Search for the cell housing the specified text and yield its (x, y) center coordinate. 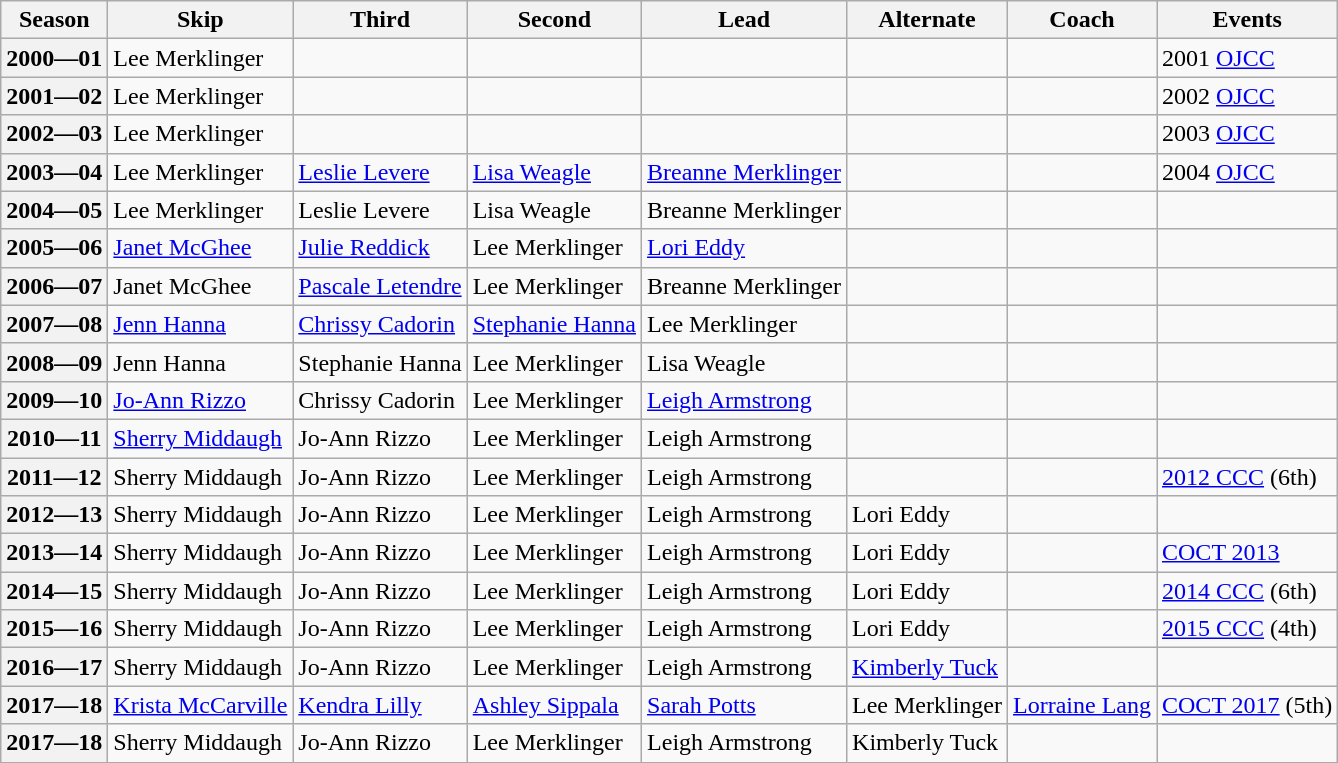
2014—15 (54, 591)
2012 CCC (6th) (1246, 477)
2006—07 (54, 286)
2009—10 (54, 400)
Season (54, 20)
2001—02 (54, 96)
2008—09 (54, 362)
Ashley Sippala (554, 705)
2015—16 (54, 629)
COCT 2017 (5th) (1246, 705)
Alternate (928, 20)
2003 OJCC (1246, 134)
Krista McCarville (200, 705)
2015 CCC (4th) (1246, 629)
2007—08 (54, 324)
2005—06 (54, 248)
Third (380, 20)
2013—14 (54, 553)
COCT 2013 (1246, 553)
2016—17 (54, 667)
2010—11 (54, 438)
2002—03 (54, 134)
Lorraine Lang (1082, 705)
2003—04 (54, 172)
Second (554, 20)
Skip (200, 20)
Sarah Potts (744, 705)
Kendra Lilly (380, 705)
Pascale Letendre (380, 286)
2004—05 (54, 210)
2000—01 (54, 58)
2002 OJCC (1246, 96)
2014 CCC (6th) (1246, 591)
Events (1246, 20)
2001 OJCC (1246, 58)
2012—13 (54, 515)
2011—12 (54, 477)
Julie Reddick (380, 248)
Lead (744, 20)
2004 OJCC (1246, 172)
Coach (1082, 20)
